Extract the [x, y] coordinate from the center of the cell holding the provided text.  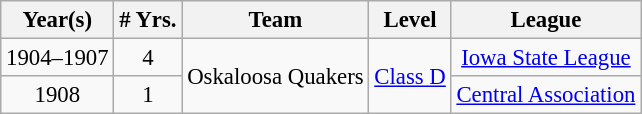
1908 [58, 95]
Year(s) [58, 20]
1 [148, 95]
Iowa State League [546, 58]
Level [410, 20]
Class D [410, 76]
Team [276, 20]
# Yrs. [148, 20]
League [546, 20]
4 [148, 58]
1904–1907 [58, 58]
Central Association [546, 95]
Oskaloosa Quakers [276, 76]
